Output the [X, Y] coordinate of the center of the cell containing the given text.  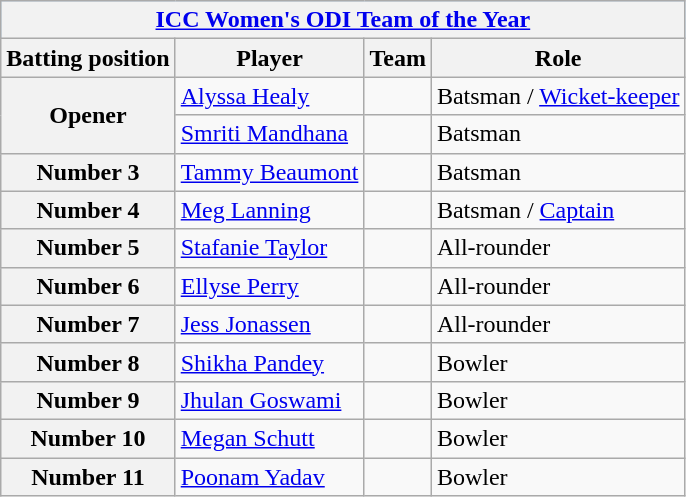
Number 6 [88, 286]
Number 9 [88, 400]
Tammy Beaumont [270, 172]
Shikha Pandey [270, 362]
Number 5 [88, 248]
ICC Women's ODI Team of the Year [343, 20]
Number 7 [88, 324]
Number 8 [88, 362]
Jess Jonassen [270, 324]
Number 3 [88, 172]
Jhulan Goswami [270, 400]
Megan Schutt [270, 438]
Smriti Mandhana [270, 134]
Batsman / Wicket-keeper [558, 96]
Stafanie Taylor [270, 248]
Alyssa Healy [270, 96]
Number 4 [88, 210]
Player [270, 58]
Number 11 [88, 477]
Batting position [88, 58]
Role [558, 58]
Opener [88, 115]
Number 10 [88, 438]
Batsman / Captain [558, 210]
Poonam Yadav [270, 477]
Ellyse Perry [270, 286]
Team [398, 58]
Meg Lanning [270, 210]
